Identify which cell holds the provided text, then report its [x, y] central coordinate. 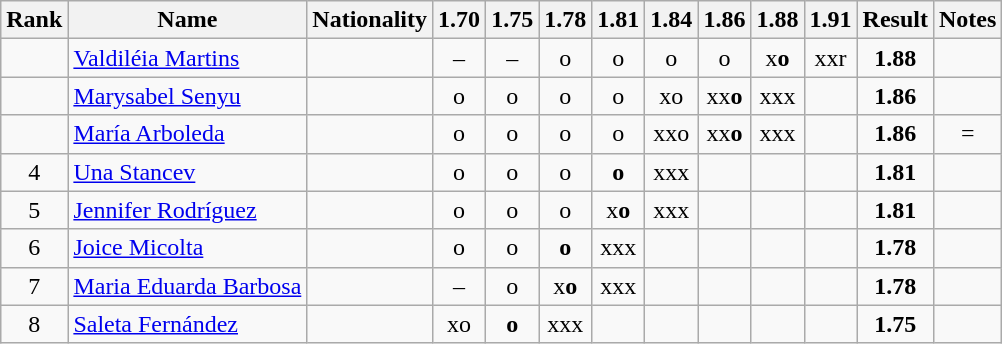
Marysabel Senyu [188, 96]
1.84 [672, 20]
1.91 [830, 20]
Valdiléia Martins [188, 58]
Saleta Fernández [188, 324]
6 [34, 248]
Jennifer Rodríguez [188, 210]
Notes [967, 20]
Nationality [370, 20]
Name [188, 20]
Joice Micolta [188, 248]
7 [34, 286]
Rank [34, 20]
1.70 [460, 20]
María Arboleda [188, 134]
Una Stancev [188, 172]
8 [34, 324]
Result [895, 20]
= [967, 134]
xxr [830, 58]
5 [34, 210]
Maria Eduarda Barbosa [188, 286]
4 [34, 172]
